Determine the [X, Y] coordinate at the center of the cell enclosing the given text.  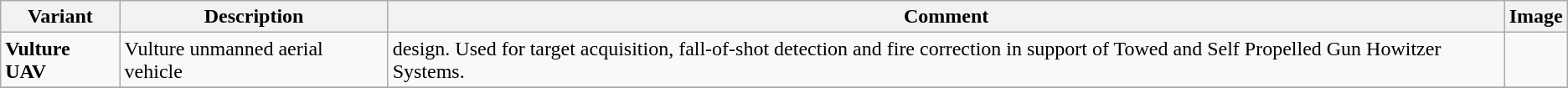
Vulture unmanned aerial vehicle [254, 60]
design. Used for target acquisition, fall-of-shot detection and fire correction in support of Towed and Self Propelled Gun Howitzer Systems. [946, 60]
Image [1536, 17]
Comment [946, 17]
Vulture UAV [60, 60]
Variant [60, 17]
Description [254, 17]
